Identify which cell holds the provided text, then report its [X, Y] central coordinate. 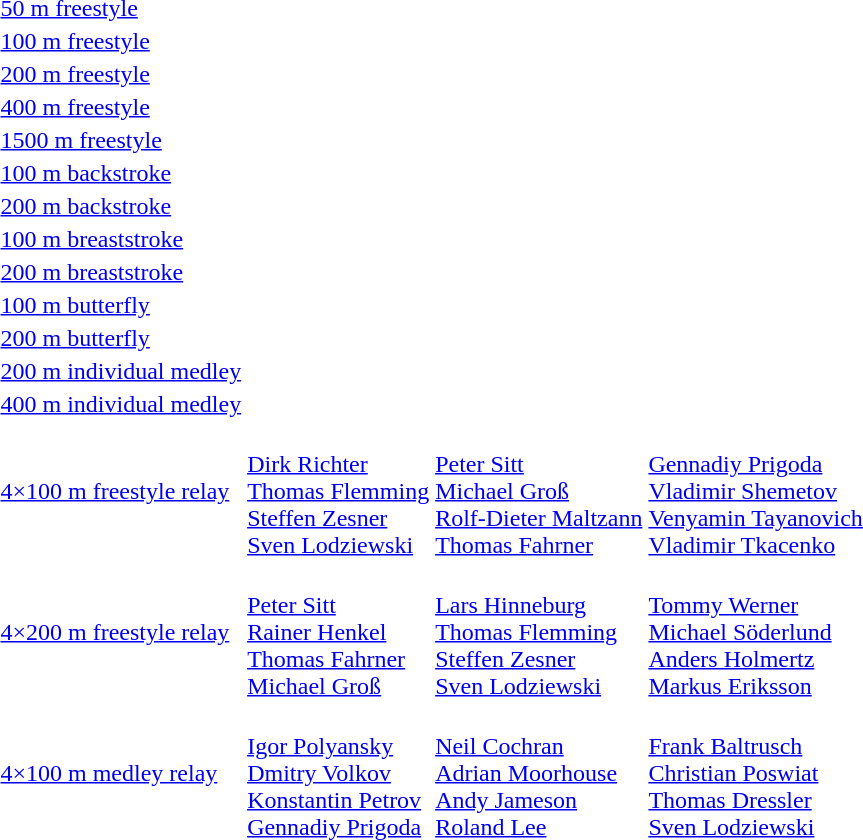
Peter SittMichael GroßRolf-Dieter MaltzannThomas Fahrner [539, 491]
Peter SittRainer HenkelThomas FahrnerMichael Groß [338, 632]
Dirk RichterThomas FlemmingSteffen ZesnerSven Lodziewski [338, 491]
Lars HinneburgThomas FlemmingSteffen ZesnerSven Lodziewski [539, 632]
